Detect which cell encompasses the target text, then output its [X, Y] center coordinate. 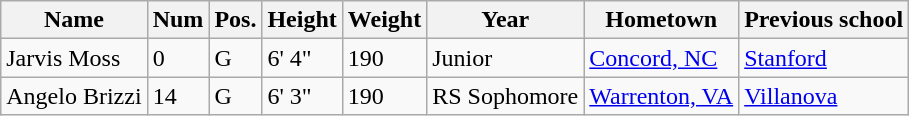
Villanova [824, 96]
Height [302, 20]
6' 3" [302, 96]
Previous school [824, 20]
6' 4" [302, 58]
0 [178, 58]
Year [506, 20]
Concord, NC [662, 58]
Warrenton, VA [662, 96]
Name [74, 20]
Jarvis Moss [74, 58]
Junior [506, 58]
14 [178, 96]
Num [178, 20]
Stanford [824, 58]
RS Sophomore [506, 96]
Hometown [662, 20]
Angelo Brizzi [74, 96]
Pos. [236, 20]
Weight [384, 20]
